Scan for the cell matching the given text and deliver its [x, y] coordinate at center. 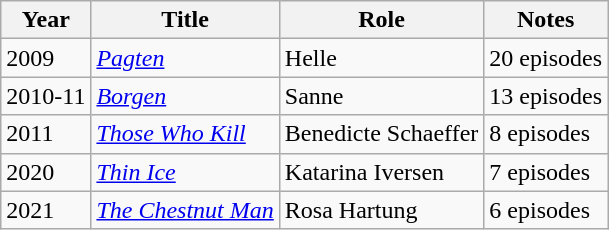
Thin Ice [185, 172]
Year [46, 20]
2010-11 [46, 96]
2020 [46, 172]
Pagten [185, 58]
7 episodes [546, 172]
Benedicte Schaeffer [382, 134]
Borgen [185, 96]
20 episodes [546, 58]
2021 [46, 210]
6 episodes [546, 210]
Those Who Kill [185, 134]
Helle [382, 58]
Role [382, 20]
2009 [46, 58]
Sanne [382, 96]
The Chestnut Man [185, 210]
Katarina Iversen [382, 172]
Title [185, 20]
Rosa Hartung [382, 210]
13 episodes [546, 96]
8 episodes [546, 134]
2011 [46, 134]
Notes [546, 20]
